Detect which cell encompasses the target text, then output its [x, y] center coordinate. 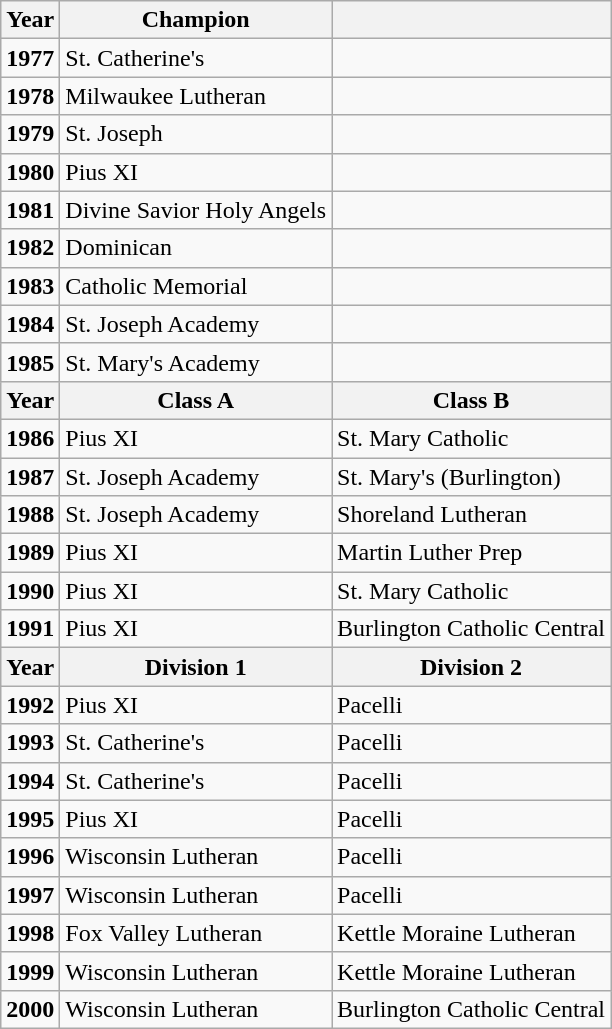
1995 [30, 819]
1980 [30, 172]
1988 [30, 515]
Class A [196, 400]
1981 [30, 210]
Division 2 [472, 667]
1992 [30, 705]
1977 [30, 58]
Milwaukee Lutheran [196, 96]
1991 [30, 629]
1989 [30, 553]
St. Joseph [196, 134]
2000 [30, 1009]
1986 [30, 438]
1990 [30, 591]
Dominican [196, 248]
Catholic Memorial [196, 286]
1999 [30, 971]
1997 [30, 895]
1993 [30, 743]
1984 [30, 324]
1987 [30, 477]
Champion [196, 20]
Class B [472, 400]
1998 [30, 933]
1994 [30, 781]
Fox Valley Lutheran [196, 933]
1996 [30, 857]
Martin Luther Prep [472, 553]
Shoreland Lutheran [472, 515]
1983 [30, 286]
St. Mary's (Burlington) [472, 477]
1982 [30, 248]
1979 [30, 134]
1985 [30, 362]
1978 [30, 96]
St. Mary's Academy [196, 362]
Division 1 [196, 667]
Divine Savior Holy Angels [196, 210]
